From the cell containing the given text, extract its center point as (X, Y) coordinate. 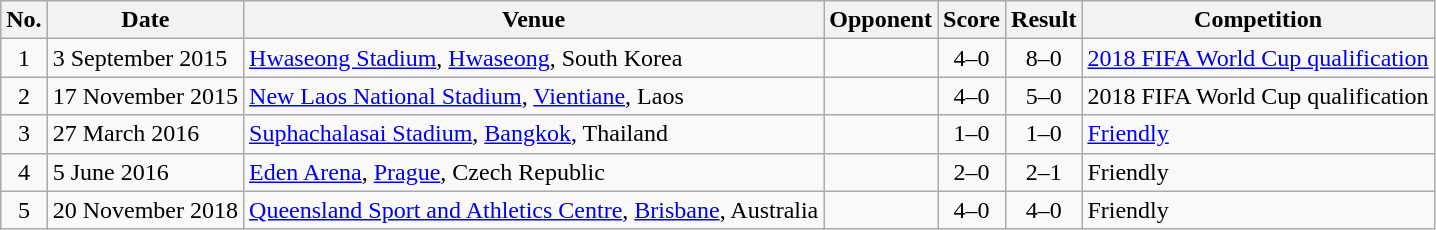
2–0 (972, 172)
Hwaseong Stadium, Hwaseong, South Korea (534, 58)
3 (24, 134)
Opponent (881, 20)
New Laos National Stadium, Vientiane, Laos (534, 96)
Result (1044, 20)
2–1 (1044, 172)
5 (24, 210)
No. (24, 20)
17 November 2015 (145, 96)
5 June 2016 (145, 172)
27 March 2016 (145, 134)
20 November 2018 (145, 210)
1 (24, 58)
5–0 (1044, 96)
Eden Arena, Prague, Czech Republic (534, 172)
4 (24, 172)
2 (24, 96)
Queensland Sport and Athletics Centre, Brisbane, Australia (534, 210)
Venue (534, 20)
3 September 2015 (145, 58)
Competition (1258, 20)
Suphachalasai Stadium, Bangkok, Thailand (534, 134)
Score (972, 20)
Date (145, 20)
8–0 (1044, 58)
